Provide the (x, y) coordinate of the cell's center where the given text is located.  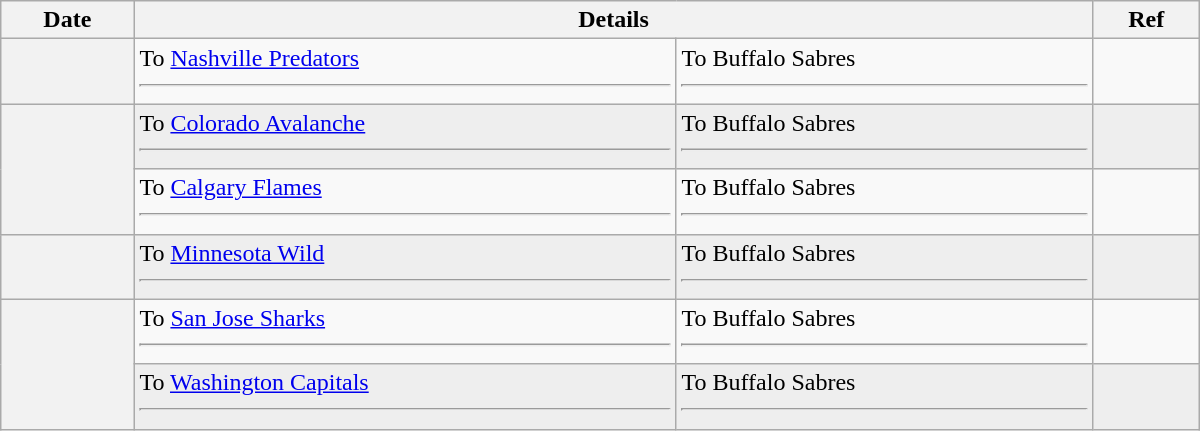
To Minnesota Wild (405, 266)
To Nashville Predators (405, 72)
Ref (1146, 20)
Details (614, 20)
To San Jose Sharks (405, 332)
To Washington Capitals (405, 396)
To Colorado Avalanche (405, 136)
To Calgary Flames (405, 202)
Date (68, 20)
